Find where the given text appears and provide that cell's center as [x, y] coordinate. 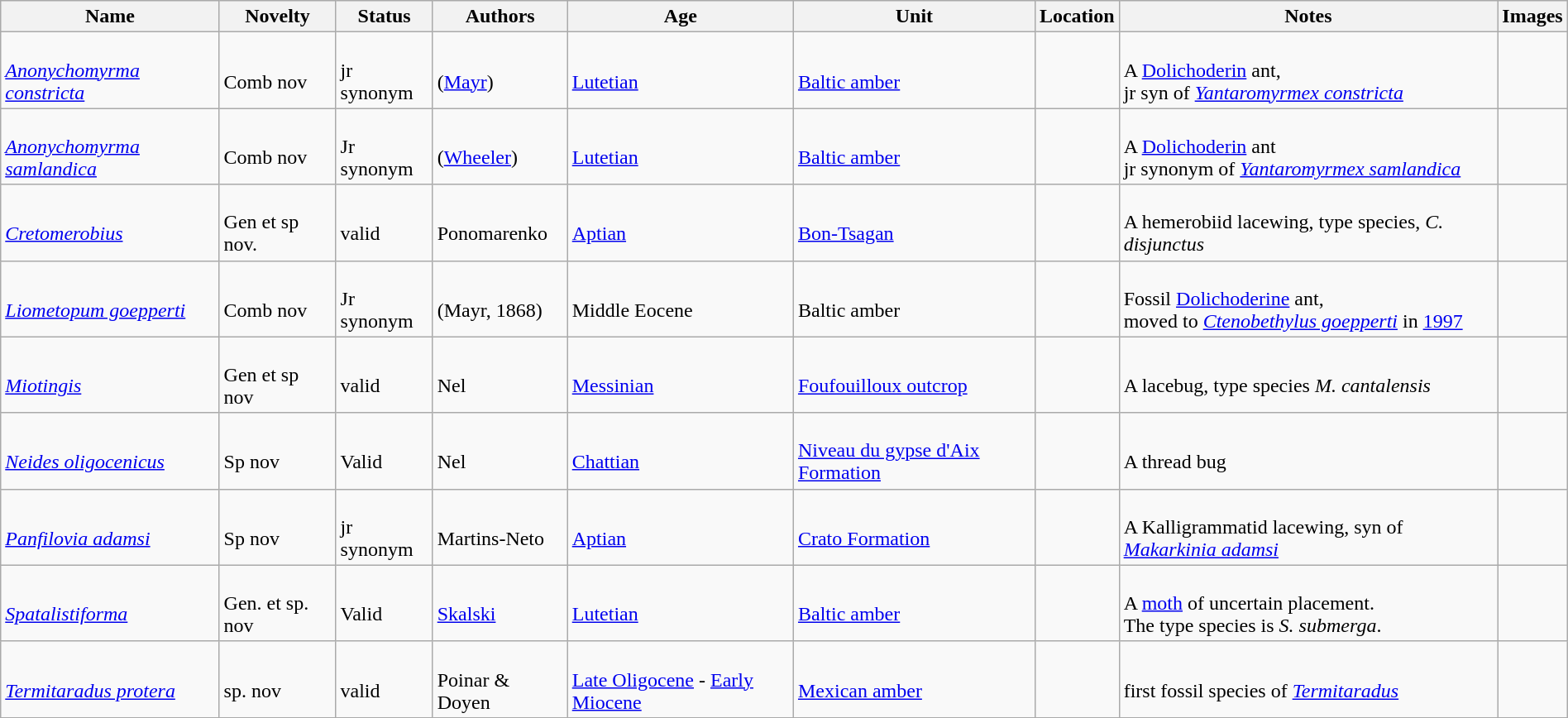
A hemerobiid lacewing, type species, C. disjunctus [1308, 223]
Late Oligocene - Early Miocene [680, 679]
Chattian [680, 451]
Anonychomyrma samlandica [110, 146]
sp. nov [278, 679]
Mexican amber [914, 679]
Skalski [500, 603]
Authors [500, 17]
A moth of uncertain placement. The type species is S. submerga. [1308, 603]
Unit [914, 17]
first fossil species of Termitaradus [1308, 679]
Bon-Tsagan [914, 223]
Panfilovia adamsi [110, 527]
Anonychomyrma constricta [110, 70]
(Wheeler) [500, 146]
Poinar & Doyen [500, 679]
Martins-Neto [500, 527]
Middle Eocene [680, 299]
Termitaradus protera [110, 679]
Images [1532, 17]
Foufouilloux outcrop [914, 375]
Ponomarenko [500, 223]
Neides oligocenicus [110, 451]
A Dolichoderin ant jr synonym of Yantaromyrmex samlandica [1308, 146]
Niveau du gypse d'Aix Formation [914, 451]
Fossil Dolichoderine ant, moved to Ctenobethylus goepperti in 1997 [1308, 299]
Name [110, 17]
(Mayr, 1868) [500, 299]
Cretomerobius [110, 223]
Gen et sp nov [278, 375]
Spatalistiforma [110, 603]
Gen et sp nov. [278, 223]
Gen. et sp. nov [278, 603]
A thread bug [1308, 451]
A Kalligrammatid lacewing, syn of Makarkinia adamsi [1308, 527]
Miotingis [110, 375]
Novelty [278, 17]
Notes [1308, 17]
Location [1077, 17]
Liometopum goepperti [110, 299]
Crato Formation [914, 527]
Age [680, 17]
Status [384, 17]
A lacebug, type species M. cantalensis [1308, 375]
(Mayr) [500, 70]
Messinian [680, 375]
A Dolichoderin ant, jr syn of Yantaromyrmex constricta [1308, 70]
